Determine the (X, Y) coordinate at the center of the cell enclosing the given text.  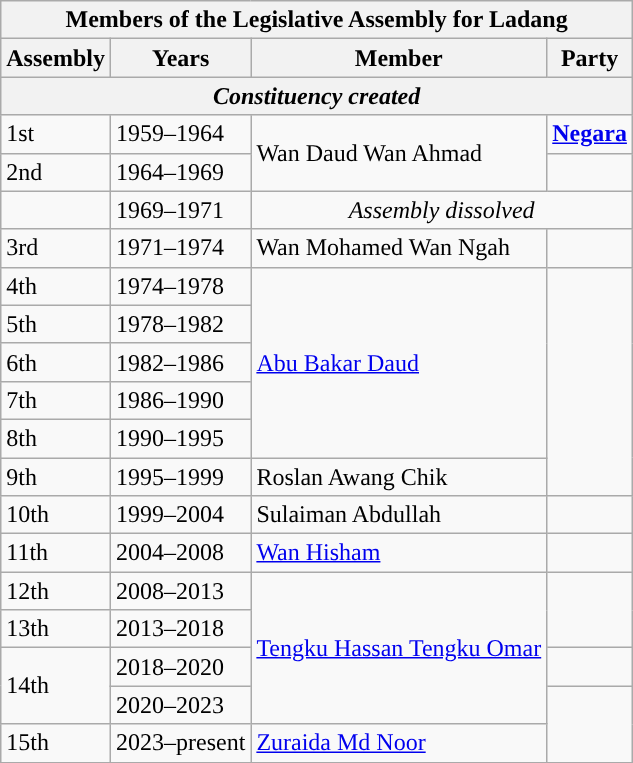
1964–1969 (180, 172)
2023–present (180, 743)
2013–2018 (180, 629)
Wan Mohamed Wan Ngah (399, 248)
Wan Daud Wan Ahmad (399, 153)
8th (56, 438)
1986–1990 (180, 400)
Members of the Legislative Assembly for Ladang (317, 20)
9th (56, 477)
14th (56, 686)
2008–2013 (180, 591)
13th (56, 629)
Party (590, 58)
5th (56, 324)
1990–1995 (180, 438)
2018–2020 (180, 667)
1971–1974 (180, 248)
15th (56, 743)
1982–1986 (180, 362)
Abu Bakar Daud (399, 362)
1999–2004 (180, 515)
1st (56, 134)
10th (56, 515)
2020–2023 (180, 705)
Roslan Awang Chik (399, 477)
Assembly dissolved (442, 210)
2004–2008 (180, 553)
Tengku Hassan Tengku Omar (399, 648)
1959–1964 (180, 134)
Member (399, 58)
1969–1971 (180, 210)
Years (180, 58)
3rd (56, 248)
Zuraida Md Noor (399, 743)
1978–1982 (180, 324)
Assembly (56, 58)
6th (56, 362)
Constituency created (317, 96)
Sulaiman Abdullah (399, 515)
Wan Hisham (399, 553)
2nd (56, 172)
11th (56, 553)
7th (56, 400)
12th (56, 591)
Negara (590, 134)
1995–1999 (180, 477)
4th (56, 286)
1974–1978 (180, 286)
